Find where the given text appears and provide that cell's center as (X, Y) coordinate. 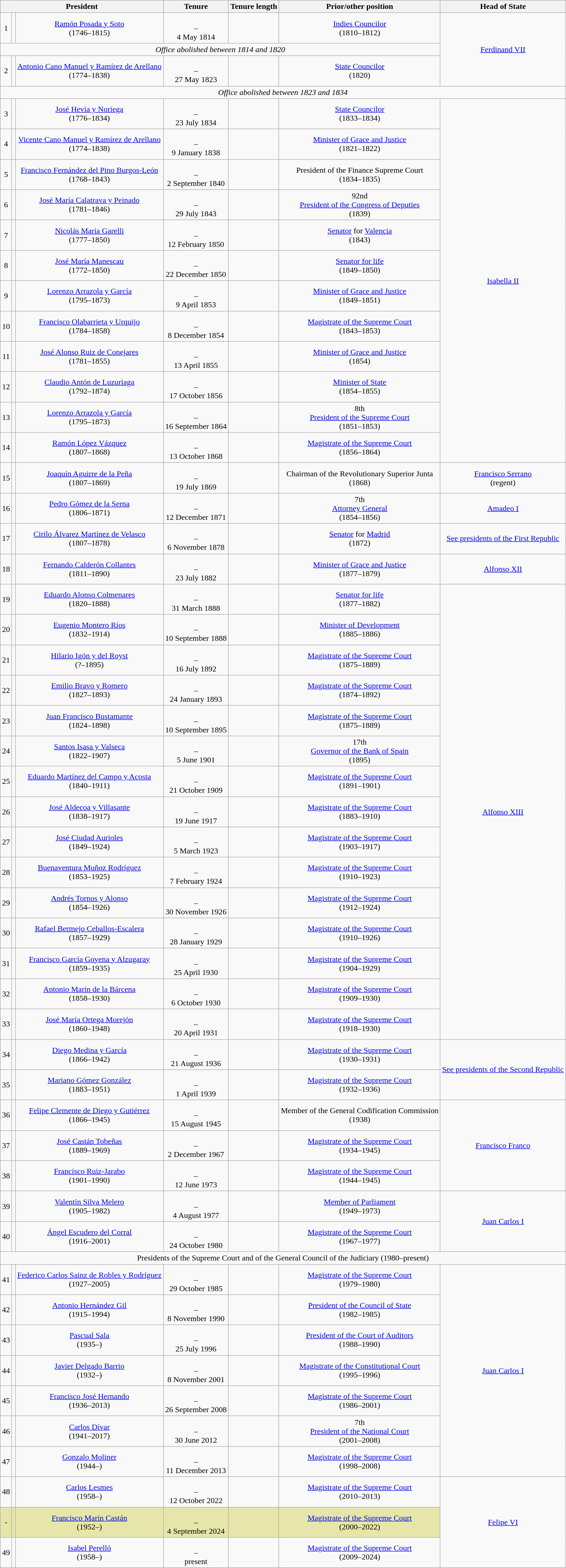
–present (196, 1553)
Magistrate of the Constitutional Court(1995–1996) (360, 1371)
44 (6, 1371)
92ndPresident of the Congress of Deputies(1839) (360, 205)
Joaquín Aguirre de la Peña(1807–1869) (89, 478)
Alfonso XIII (503, 812)
Juan Francisco Bustamante(1824–1898) (89, 721)
–27 May 1823 (196, 71)
José Castán Tobeñas(1889–1969) (89, 1145)
Magistrate of the Supreme Court(1891–1901) (360, 781)
9 (6, 296)
–22 December 1850 (196, 265)
Eduardo Alonso Colmenares(1820–1888) (89, 599)
–2 September 1840 (196, 174)
–1 April 1939 (196, 1085)
–15 August 1945 (196, 1115)
–12 December 1871 (196, 508)
Chairman of the Revolutionary Superior Junta(1868) (360, 478)
Isabella II (503, 281)
27 (6, 842)
–24 October 1980 (196, 1236)
Francisco Marín Castán(1952–) (89, 1522)
–8 November 2001 (196, 1371)
45 (6, 1401)
Magistrate of the Supreme Court(1910–1926) (360, 933)
Ángel Escudero del Corral(1916–2001) (89, 1236)
12 (6, 387)
–8 November 1990 (196, 1310)
3 (6, 114)
Tenure (196, 7)
Federico Carlos Sainz de Robles y Rodríguez(1927–2005) (89, 1280)
Magistrate of the Supreme Court(2010–2013) (360, 1492)
20 (6, 630)
7thAttorney General(1854–1856) (360, 508)
Fernando Calderón Collantes(1811–1890) (89, 569)
–28 January 1929 (196, 933)
26 (6, 812)
–20 April 1931 (196, 1024)
Minister of Grace and Justice(1854) (360, 357)
Antonio Marín de la Bárcena(1858–1930) (89, 994)
Francisco Franco (503, 1145)
–8 December 1854 (196, 326)
Eduardo Martínez del Campo y Acosta(1840–1911) (89, 781)
Head of State (503, 7)
Magistrate of the Supreme Court(1912–1924) (360, 903)
5 (6, 174)
Office abolished between 1823 and 1834 (283, 92)
–30 June 2012 (196, 1431)
See presidents of the Second Republic (503, 1070)
–29 October 1985 (196, 1280)
Minister of Development(1885–1886) (360, 630)
–16 July 1892 (196, 660)
Magistrate of the Supreme Court(1930–1931) (360, 1054)
Alfonso XII (503, 569)
8 (6, 265)
–21 October 1909 (196, 781)
Magistrate of the Supreme Court(1883–1910) (360, 812)
President of the Court of Auditors(1988–1990) (360, 1340)
Magistrate of the Supreme Court(1944–1945) (360, 1176)
25 (6, 781)
Francisco Olabarrieta y Urquijo(1784–1858) (89, 326)
Claudio Antón de Luzuriaga(1792–1874) (89, 387)
President of the Council of State(1982–1985) (360, 1310)
Prior/other position (360, 7)
Francisco Ruiz-Jarabo(1901–1990) (89, 1176)
–6 October 1930 (196, 994)
Member of the General Codification Commission(1938) (360, 1115)
Emilio Bravo y Romero(1827–1893) (89, 690)
48 (6, 1492)
29 (6, 903)
–12 October 2022 (196, 1492)
Francisco Serrano(regent) (503, 478)
1 (6, 28)
8thPresident of the Supreme Court(1851–1853) (360, 417)
Senator for Madrid(1872) (360, 539)
Rafael Bermejo Ceballos-Escalera(1857–1929) (89, 933)
24 (6, 751)
Magistrate of the Supreme Court(1843–1853) (360, 326)
Francisco José Hernando(1936–2013) (89, 1401)
–16 September 1864 (196, 417)
Minister of State(1854–1855) (360, 387)
José María Calatrava y Peinado(1781–1846) (89, 205)
See presidents of the First Republic (503, 539)
15 (6, 478)
Felipe Clemente de Diego y Gutiérrez(1866–1945) (89, 1115)
- (6, 1522)
Magistrate of the Supreme Court(2000–2022) (360, 1522)
Office abolished between 1814 and 1820 (220, 49)
39 (6, 1206)
President (82, 7)
37 (6, 1145)
Magistrate of the Supreme Court(1909–1930) (360, 994)
–10 September 1895 (196, 721)
Magistrate of the Supreme Court(1910–1923) (360, 873)
Isabel Perelló(1958–) (89, 1553)
Magistrate of the Supreme Court(1856–1864) (360, 448)
30 (6, 933)
–26 September 2008 (196, 1401)
4 (6, 144)
Minister of Grace and Justice(1849–1851) (360, 296)
Magistrate of the Supreme Court(1967–1977) (360, 1236)
Valentín Silva Melero(1905–1982) (89, 1206)
Senator for Valencia(1843) (360, 235)
Minister of Grace and Justice(1821–1822) (360, 144)
7thPresident of the National Court(2001–2008) (360, 1431)
–12 June 1973 (196, 1176)
33 (6, 1024)
Pedro Gómez de la Serna(1806–1871) (89, 508)
Magistrate of the Supreme Court(2009–2024) (360, 1553)
Ramón Posada y Soto(1746–1815) (89, 28)
13 (6, 417)
Carlos Lesmes(1958–) (89, 1492)
Senator for life(1849–1850) (360, 265)
Magistrate of the Supreme Court(1979–1980) (360, 1280)
Javier Delgado Barrio(1932–) (89, 1371)
43 (6, 1340)
Nicolás María Garelli(1777–1850) (89, 235)
7 (6, 235)
23 (6, 721)
–4 May 1814 (196, 28)
34 (6, 1054)
–19 June 1917 (196, 812)
Magistrate of the Supreme Court(1904–1929) (360, 963)
46 (6, 1431)
Tenure length (254, 7)
11 (6, 357)
–6 November 1878 (196, 539)
–30 November 1926 (196, 903)
José María Manescau(1772–1850) (89, 265)
–23 July 1834 (196, 114)
–5 June 1901 (196, 751)
19 (6, 599)
Magistrate of the Supreme Court(1932–1936) (360, 1085)
47 (6, 1462)
José Ciudad Aurioles(1849–1924) (89, 842)
–25 July 1996 (196, 1340)
38 (6, 1176)
35 (6, 1085)
Diego Medina y García(1866–1942) (89, 1054)
–2 December 1967 (196, 1145)
–13 October 1868 (196, 448)
41 (6, 1280)
Magistrate of the Supreme Court(1903–1917) (360, 842)
–21 August 1936 (196, 1054)
Antonio Hernández Gil(1915–1994) (89, 1310)
State Councilor(1820) (360, 71)
Senator for life(1877–1882) (360, 599)
–23 July 1882 (196, 569)
Ferdinand VII (503, 49)
Eugenio Montero Ríos(1832–1914) (89, 630)
Buenaventura Muñoz Rodríguez(1853–1925) (89, 873)
–11 December 2013 (196, 1462)
Carlos Dívar(1941–2017) (89, 1431)
–24 January 1893 (196, 690)
Antonio Cano Manuel y Ramírez de Arellano(1774–1838) (89, 71)
Pascual Sala(1935–) (89, 1340)
10 (6, 326)
–12 February 1850 (196, 235)
President of the Finance Supreme Court(1834–1835) (360, 174)
–25 April 1930 (196, 963)
Hilario Igón y del Royst(?–1895) (89, 660)
Minister of Grace and Justice(1877–1879) (360, 569)
Felipe VI (503, 1522)
Magistrate of the Supreme Court(1934–1945) (360, 1145)
Presidents of the Supreme Court and of the General Council of the Judiciary (1980–present) (283, 1258)
–9 April 1853 (196, 296)
State Councilor(1833–1834) (360, 114)
32 (6, 994)
Santos Isasa y Valseca(1822–1907) (89, 751)
Amadeo I (503, 508)
–17 October 1856 (196, 387)
49 (6, 1553)
Magistrate of the Supreme Court(1998–2008) (360, 1462)
18 (6, 569)
–5 March 1923 (196, 842)
Francisco García Goyena y Alzugaray(1859–1935) (89, 963)
42 (6, 1310)
Mariano Gómez González(1883–1951) (89, 1085)
–19 July 1869 (196, 478)
16 (6, 508)
22 (6, 690)
Vicente Cano Manuel y Ramírez de Arellano(1774–1838) (89, 144)
Member of Parliament(1949–1973) (360, 1206)
–29 July 1843 (196, 205)
–4 August 1977 (196, 1206)
Ramón López Vázquez(1807–1868) (89, 448)
Cirilo Álvarez Martínez de Velasco(1807–1878) (89, 539)
José Alonso Ruiz de Conejares(1781–1855) (89, 357)
Indies Councilor(1810–1812) (360, 28)
Andrés Tornos y Alonso(1854–1926) (89, 903)
José Hevia y Noriega(1776–1834) (89, 114)
28 (6, 873)
–13 April 1855 (196, 357)
Magistrate of the Supreme Court(1986–2001) (360, 1401)
–9 January 1838 (196, 144)
Francisco Fernández del Pino Burgos-León(1768–1843) (89, 174)
14 (6, 448)
2 (6, 71)
17 (6, 539)
–10 September 1888 (196, 630)
Magistrate of the Supreme Court(1874–1892) (360, 690)
Magistrate of the Supreme Court(1918–1930) (360, 1024)
Gonzalo Moliner(1944–) (89, 1462)
–31 March 1888 (196, 599)
6 (6, 205)
–4 September 2024 (196, 1522)
40 (6, 1236)
José María Ortega Morejón(1860–1948) (89, 1024)
–7 February 1924 (196, 873)
36 (6, 1115)
17thGovernor of the Bank of Spain(1895) (360, 751)
José Aldecoa y Villasante(1838–1917) (89, 812)
21 (6, 660)
31 (6, 963)
